From the cell containing the given text, extract its center point as (X, Y) coordinate. 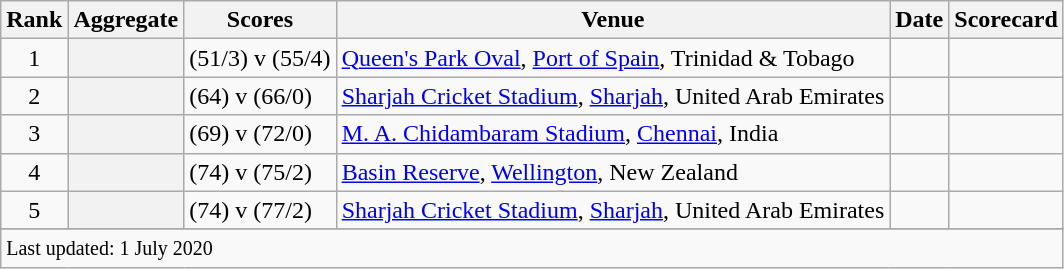
Scores (260, 20)
Basin Reserve, Wellington, New Zealand (613, 172)
3 (34, 134)
(51/3) v (55/4) (260, 58)
Last updated: 1 July 2020 (532, 248)
5 (34, 210)
4 (34, 172)
Aggregate (126, 20)
Venue (613, 20)
M. A. Chidambaram Stadium, Chennai, India (613, 134)
Queen's Park Oval, Port of Spain, Trinidad & Tobago (613, 58)
2 (34, 96)
1 (34, 58)
Scorecard (1006, 20)
(74) v (77/2) (260, 210)
(74) v (75/2) (260, 172)
(69) v (72/0) (260, 134)
Date (920, 20)
Rank (34, 20)
(64) v (66/0) (260, 96)
